Identify which cell holds the provided text, then report its [X, Y] central coordinate. 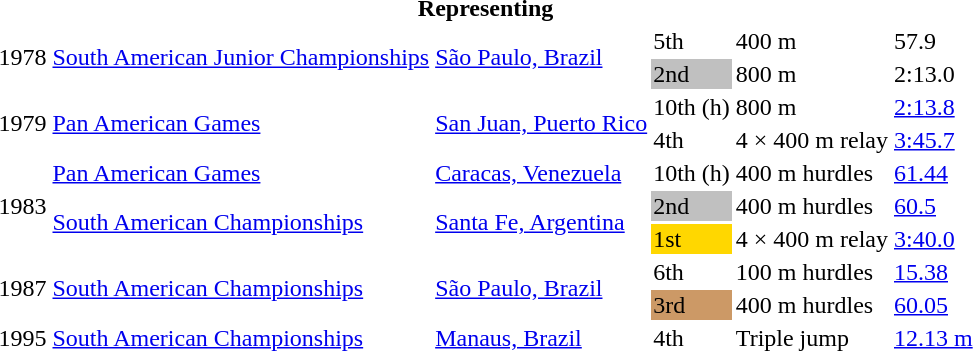
6th [692, 272]
5th [692, 41]
4th [692, 140]
South American Junior Championships [241, 58]
Caracas, Venezuela [542, 173]
100 m hurdles [812, 272]
Santa Fe, Argentina [542, 222]
San Juan, Puerto Rico [542, 124]
1st [692, 239]
400 m [812, 41]
3rd [692, 305]
